Find where the given text appears and provide that cell's center as [x, y] coordinate. 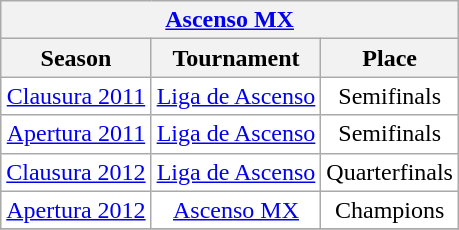
Apertura 2012 [76, 210]
Place [390, 58]
Champions [390, 210]
Clausura 2012 [76, 172]
Clausura 2011 [76, 96]
Season [76, 58]
Tournament [236, 58]
Quarterfinals [390, 172]
Apertura 2011 [76, 134]
